Capture the cell that displays the provided text and extract its [X, Y] central coordinate. 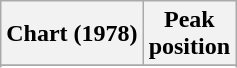
Peakposition [189, 34]
Chart (1978) [72, 34]
